Search for the cell housing the specified text and yield its [x, y] center coordinate. 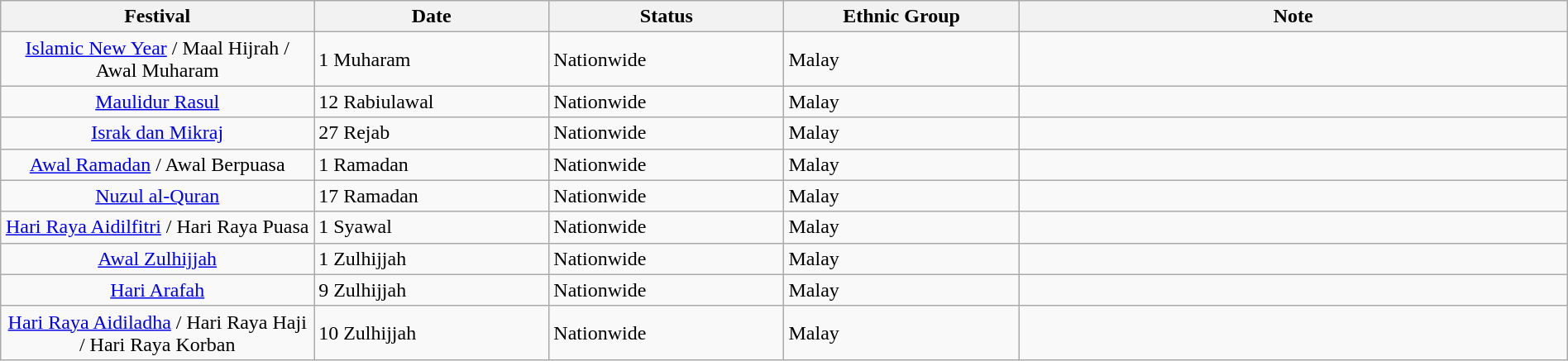
Hari Arafah [157, 290]
Maulidur Rasul [157, 102]
Nuzul al-Quran [157, 196]
Festival [157, 17]
Awal Ramadan / Awal Berpuasa [157, 164]
Awal Zulhijjah [157, 259]
12 Rabiulawal [432, 102]
Status [667, 17]
10 Zulhijjah [432, 332]
1 Muharam [432, 59]
1 Syawal [432, 227]
Israk dan Mikraj [157, 133]
Hari Raya Aidilfitri / Hari Raya Puasa [157, 227]
Note [1293, 17]
1 Ramadan [432, 164]
17 Ramadan [432, 196]
Hari Raya Aidiladha / Hari Raya Haji / Hari Raya Korban [157, 332]
Date [432, 17]
Ethnic Group [901, 17]
9 Zulhijjah [432, 290]
27 Rejab [432, 133]
Islamic New Year / Maal Hijrah / Awal Muharam [157, 59]
1 Zulhijjah [432, 259]
